Provide the (x, y) coordinate of the cell's center where the given text is located.  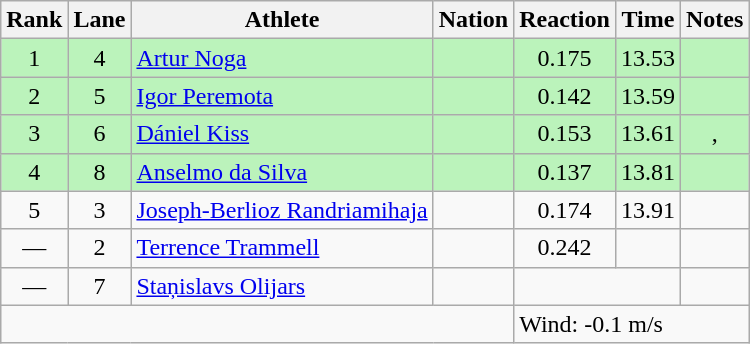
Time (648, 20)
13.81 (648, 172)
0.142 (565, 96)
Notes (714, 20)
13.91 (648, 210)
13.53 (648, 58)
Terrence Trammell (282, 248)
0.242 (565, 248)
Lane (100, 20)
Artur Noga (282, 58)
0.153 (565, 134)
Igor Peremota (282, 96)
Reaction (565, 20)
13.61 (648, 134)
Wind: -0.1 m/s (632, 324)
, (714, 134)
Athlete (282, 20)
13.59 (648, 96)
6 (100, 134)
1 (34, 58)
Anselmo da Silva (282, 172)
Dániel Kiss (282, 134)
Staņislavs Olijars (282, 286)
8 (100, 172)
Nation (473, 20)
0.174 (565, 210)
0.137 (565, 172)
0.175 (565, 58)
Joseph-Berlioz Randriamihaja (282, 210)
Rank (34, 20)
7 (100, 286)
